Determine the [x, y] coordinate at the center of the cell enclosing the given text.  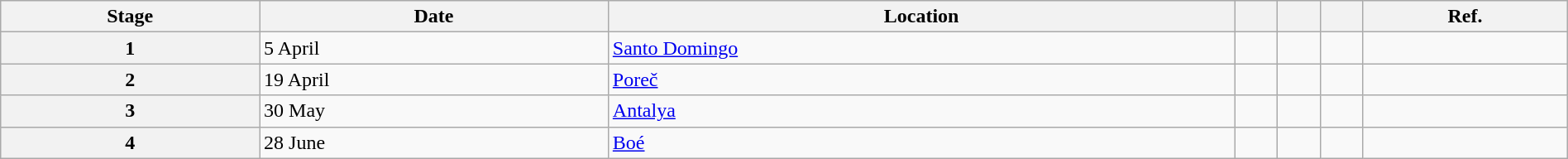
1 [131, 48]
Boé [921, 142]
Location [921, 17]
5 April [434, 48]
30 May [434, 111]
3 [131, 111]
Date [434, 17]
4 [131, 142]
Stage [131, 17]
28 June [434, 142]
2 [131, 79]
Santo Domingo [921, 48]
Poreč [921, 79]
Antalya [921, 111]
19 April [434, 79]
Ref. [1465, 17]
